Determine the [X, Y] coordinate at the center of the cell enclosing the given text.  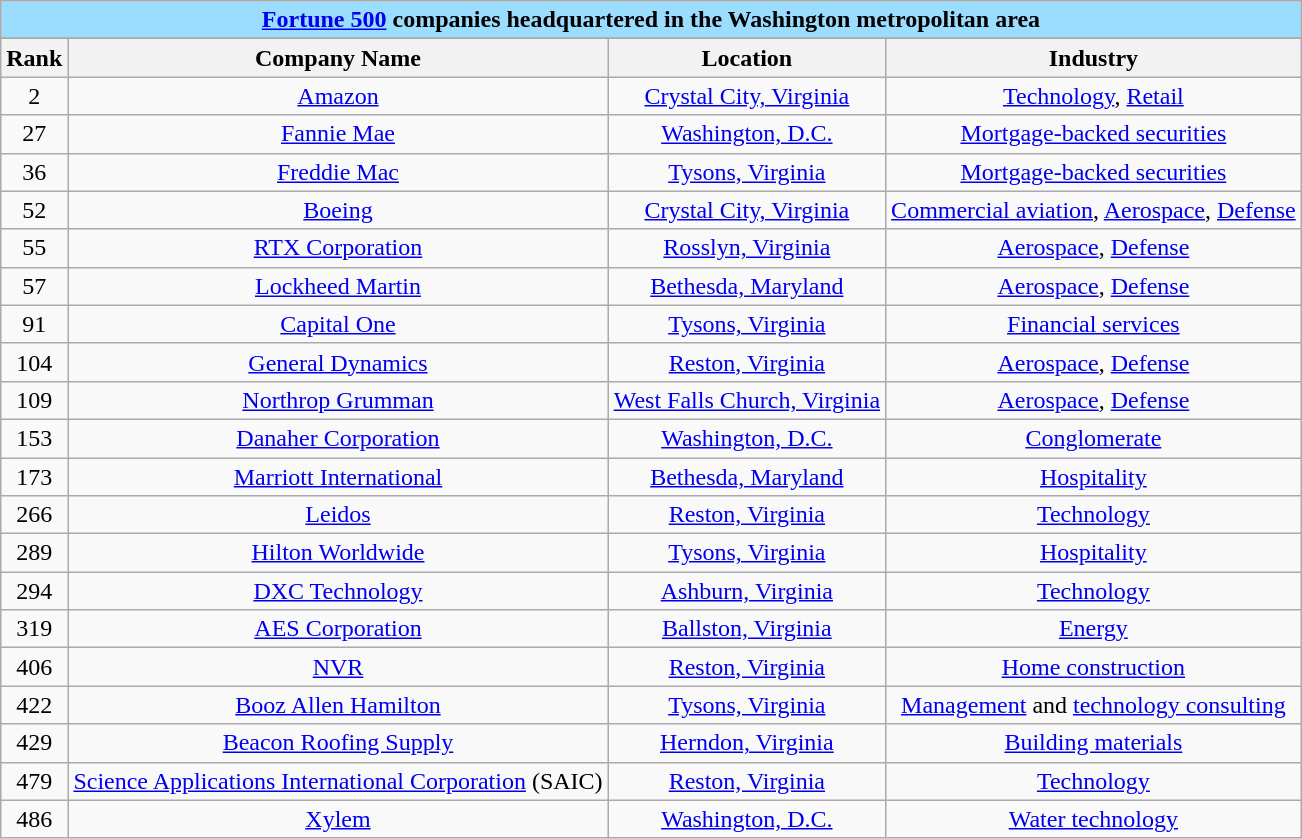
Danaher Corporation [338, 438]
36 [34, 172]
486 [34, 819]
Commercial aviation, Aerospace, Defense [1094, 210]
429 [34, 743]
NVR [338, 667]
Northrop Grumman [338, 400]
Ballston, Virginia [746, 629]
319 [34, 629]
Location [746, 58]
Marriott International [338, 477]
Leidos [338, 515]
Management and technology consulting [1094, 705]
Science Applications International Corporation (SAIC) [338, 781]
294 [34, 591]
General Dynamics [338, 362]
173 [34, 477]
109 [34, 400]
Ashburn, Virginia [746, 591]
Industry [1094, 58]
Financial services [1094, 324]
Amazon [338, 96]
Technology, Retail [1094, 96]
57 [34, 286]
Fortune 500 companies headquartered in the Washington metropolitan area [651, 20]
Water technology [1094, 819]
55 [34, 248]
Company Name [338, 58]
Lockheed Martin [338, 286]
406 [34, 667]
Booz Allen Hamilton [338, 705]
422 [34, 705]
Rank [34, 58]
2 [34, 96]
91 [34, 324]
Building materials [1094, 743]
27 [34, 134]
Conglomerate [1094, 438]
Freddie Mac [338, 172]
Beacon Roofing Supply [338, 743]
Capital One [338, 324]
DXC Technology [338, 591]
Energy [1094, 629]
Hilton Worldwide [338, 553]
52 [34, 210]
West Falls Church, Virginia [746, 400]
Xylem [338, 819]
Boeing [338, 210]
153 [34, 438]
479 [34, 781]
289 [34, 553]
Home construction [1094, 667]
Herndon, Virginia [746, 743]
AES Corporation [338, 629]
104 [34, 362]
266 [34, 515]
Rosslyn, Virginia [746, 248]
Fannie Mae [338, 134]
RTX Corporation [338, 248]
